Output the (x, y) coordinate of the center of the cell containing the given text.  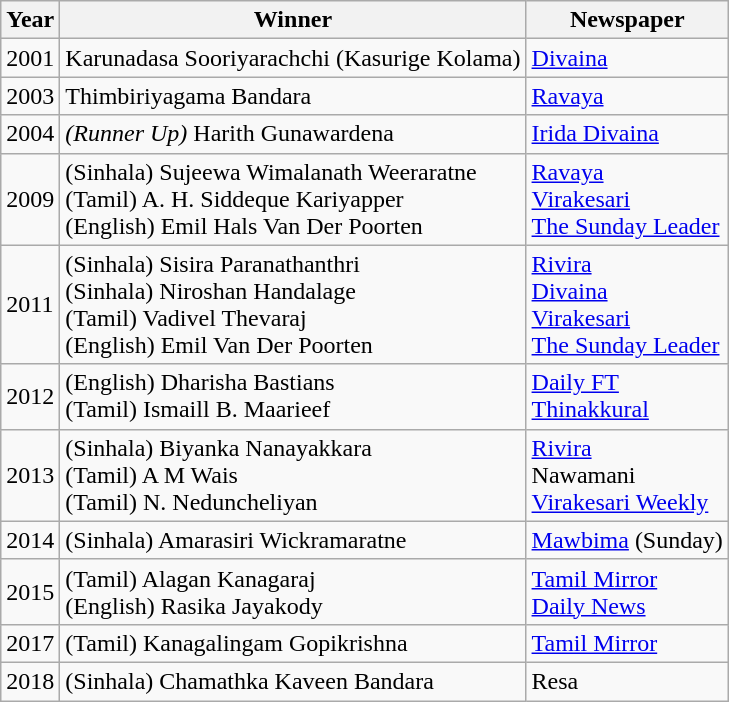
Daily FTThinakkural (627, 396)
Tamil MirrorDaily News (627, 592)
Irida Divaina (627, 134)
2013 (30, 475)
Tamil Mirror (627, 643)
2011 (30, 304)
(Sinhala) Sisira Paranathanthri(Sinhala) Niroshan Handalage(Tamil) Vadivel Thevaraj(English) Emil Van Der Poorten (293, 304)
RiviraDivainaVirakesariThe Sunday Leader (627, 304)
2017 (30, 643)
2004 (30, 134)
(English) Dharisha Bastians(Tamil) Ismaill B. Maarieef (293, 396)
Year (30, 20)
(Tamil) Kanagalingam Gopikrishna (293, 643)
Newspaper (627, 20)
Ravaya (627, 96)
2009 (30, 199)
(Sinhala) Chamathka Kaveen Bandara (293, 681)
(Runner Up) Harith Gunawardena (293, 134)
Divaina (627, 58)
RiviraNawamaniVirakesari Weekly (627, 475)
(Sinhala) Amarasiri Wickramaratne (293, 540)
Mawbima (Sunday) (627, 540)
2003 (30, 96)
2015 (30, 592)
Thimbiriyagama Bandara (293, 96)
(Sinhala) Sujeewa Wimalanath Weeraratne(Tamil) A. H. Siddeque Kariyapper(English) Emil Hals Van Der Poorten (293, 199)
Winner (293, 20)
Karunadasa Sooriyarachchi (Kasurige Kolama) (293, 58)
(Tamil) Alagan Kanagaraj(English) Rasika Jayakody (293, 592)
(Sinhala) Biyanka Nanayakkara(Tamil) A M Wais(Tamil) N. Neduncheliyan (293, 475)
2001 (30, 58)
2012 (30, 396)
2014 (30, 540)
RavayaVirakesariThe Sunday Leader (627, 199)
2018 (30, 681)
Resa (627, 681)
